Return [X, Y] of the center of cell containing provided text 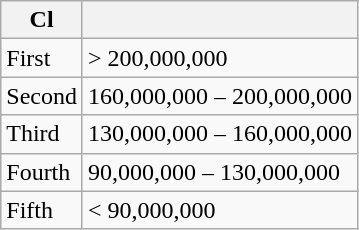
130,000,000 – 160,000,000 [220, 134]
Fifth [42, 210]
Second [42, 96]
First [42, 58]
< 90,000,000 [220, 210]
Third [42, 134]
> 200,000,000 [220, 58]
Fourth [42, 172]
Cl [42, 20]
160,000,000 – 200,000,000 [220, 96]
90,000,000 – 130,000,000 [220, 172]
